Extract the (x, y) coordinate from the center of the cell holding the provided text.  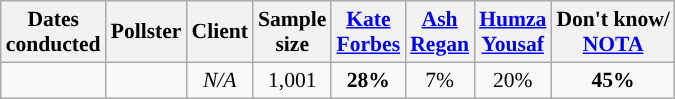
Datesconducted (54, 32)
Client (219, 32)
Pollster (146, 32)
Don't know/NOTA (612, 32)
AshRegan (440, 32)
7% (440, 80)
28% (368, 80)
N/A (219, 80)
HumzaYousaf (512, 32)
1,001 (292, 80)
KateForbes (368, 32)
Samplesize (292, 32)
20% (512, 80)
45% (612, 80)
